Scan for the cell matching the given text and deliver its (x, y) coordinate at center. 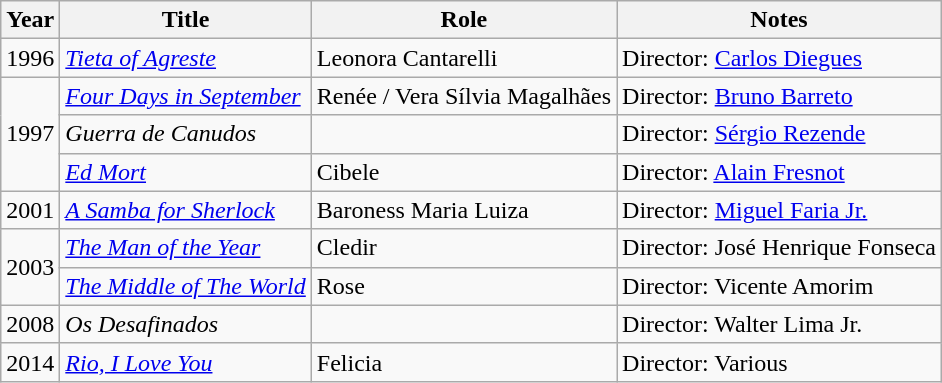
Leonora Cantarelli (464, 58)
Director: Carlos Diegues (780, 58)
Guerra de Canudos (186, 134)
2001 (30, 210)
1997 (30, 134)
Tieta of Agreste (186, 58)
Role (464, 20)
Four Days in September (186, 96)
Director: Walter Lima Jr. (780, 324)
The Middle of The World (186, 286)
Baroness Maria Luiza (464, 210)
Notes (780, 20)
Director: Vicente Amorim (780, 286)
Cibele (464, 172)
Director: Sérgio Rezende (780, 134)
The Man of the Year (186, 248)
Director: Various (780, 362)
2008 (30, 324)
Cledir (464, 248)
Year (30, 20)
2003 (30, 267)
1996 (30, 58)
Ed Mort (186, 172)
Rio, I Love You (186, 362)
Director: José Henrique Fonseca (780, 248)
Director: Miguel Faria Jr. (780, 210)
Rose (464, 286)
Renée / Vera Sílvia Magalhães (464, 96)
Director: Alain Fresnot (780, 172)
2014 (30, 362)
Director: Bruno Barreto (780, 96)
Title (186, 20)
A Samba for Sherlock (186, 210)
Felicia (464, 362)
Os Desafinados (186, 324)
